Provide the [x, y] coordinate of the cell's center where the given text is located.  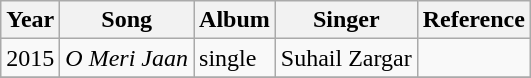
Year [30, 20]
Song [127, 20]
O Meri Jaan [127, 58]
Album [235, 20]
Singer [346, 20]
2015 [30, 58]
Suhail Zargar [346, 58]
single [235, 58]
Reference [474, 20]
